Find where the given text appears and provide that cell's center as (x, y) coordinate. 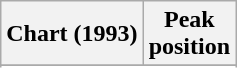
Chart (1993) (72, 34)
Peakposition (189, 34)
